Output the [X, Y] coordinate of the center of the cell containing the given text.  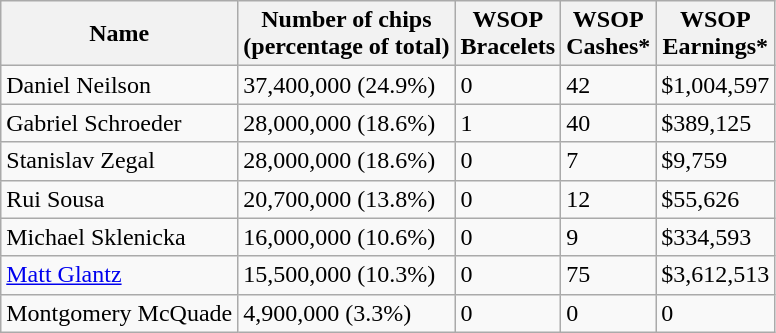
Rui Sousa [120, 199]
Montgomery McQuade [120, 313]
WSOPEarnings* [716, 34]
$389,125 [716, 123]
$334,593 [716, 237]
Matt Glantz [120, 275]
$3,612,513 [716, 275]
12 [608, 199]
7 [608, 161]
Michael Sklenicka [120, 237]
75 [608, 275]
Daniel Neilson [120, 85]
16,000,000 (10.6%) [346, 237]
Stanislav Zegal [120, 161]
Number of chips(percentage of total) [346, 34]
WSOPCashes* [608, 34]
20,700,000 (13.8%) [346, 199]
40 [608, 123]
$9,759 [716, 161]
37,400,000 (24.9%) [346, 85]
$55,626 [716, 199]
Name [120, 34]
$1,004,597 [716, 85]
42 [608, 85]
WSOPBracelets [508, 34]
4,900,000 (3.3%) [346, 313]
9 [608, 237]
Gabriel Schroeder [120, 123]
15,500,000 (10.3%) [346, 275]
1 [508, 123]
